For the text-containing cell, return its midpoint in [X, Y] coordinate format. 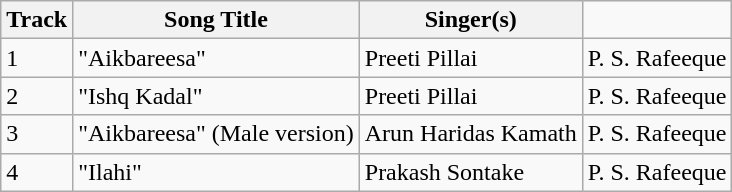
"Ishq Kadal" [216, 96]
Prakash Sontake [470, 172]
"Ilahi" [216, 172]
3 [37, 134]
1 [37, 58]
Track [37, 20]
4 [37, 172]
"Aikbareesa" (Male version) [216, 134]
Singer(s) [470, 20]
Arun Haridas Kamath [470, 134]
Song Title [216, 20]
2 [37, 96]
"Aikbareesa" [216, 58]
